Locate the cell with the specified text and output its (X, Y) center coordinate. 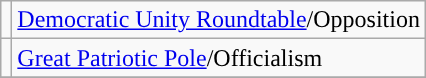
Great Patriotic Pole/Officialism (219, 58)
Democratic Unity Roundtable/Opposition (219, 20)
